Output the [X, Y] coordinate of the center of the cell containing the given text.  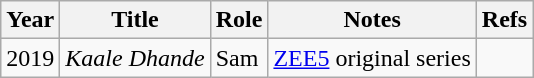
Kaale Dhande [135, 58]
Notes [372, 20]
Role [239, 20]
Refs [504, 20]
ZEE5 original series [372, 58]
Year [30, 20]
2019 [30, 58]
Title [135, 20]
Sam [239, 58]
